Pinpoint the cell where the given text exists, returning its (x, y) midpoint coordinate. 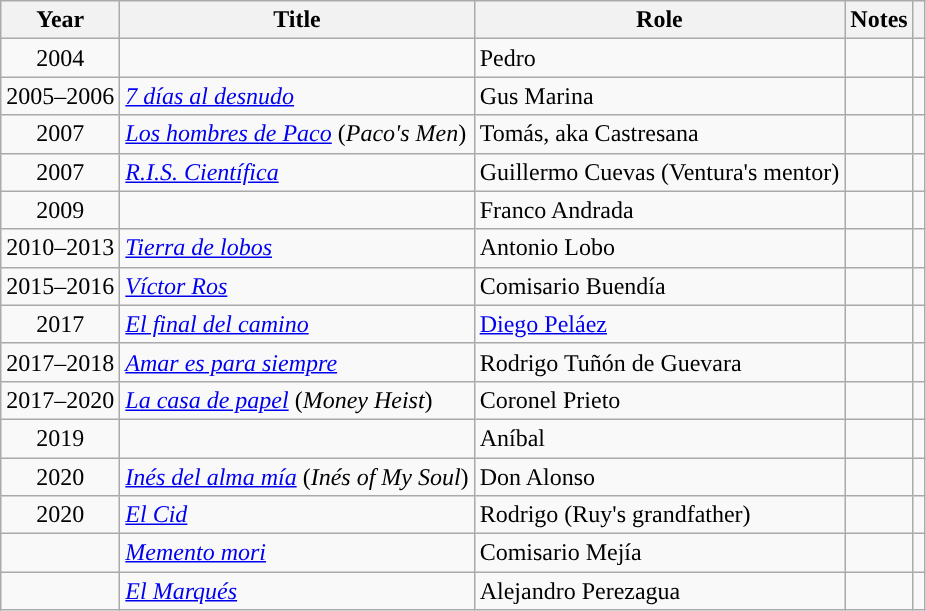
Tierra de lobos (297, 248)
2019 (60, 438)
Don Alonso (660, 477)
El Marqués (297, 591)
Alejandro Perezagua (660, 591)
La casa de papel (Money Heist) (297, 400)
Memento mori (297, 553)
R.I.S. Científica (297, 172)
2017–2018 (60, 362)
Amar es para siempre (297, 362)
2010–2013 (60, 248)
Diego Peláez (660, 324)
Guillermo Cuevas (Ventura's mentor) (660, 172)
2009 (60, 210)
2005–2006 (60, 96)
Franco Andrada (660, 210)
Year (60, 20)
Title (297, 20)
El final del camino (297, 324)
Comisario Mejía (660, 553)
El Cid (297, 515)
Inés del alma mía (Inés of My Soul) (297, 477)
Pedro (660, 58)
Rodrigo (Ruy's grandfather) (660, 515)
Gus Marina (660, 96)
2015–2016 (60, 286)
Aníbal (660, 438)
Rodrigo Tuñón de Guevara (660, 362)
Tomás, aka Castresana (660, 134)
7 días al desnudo (297, 96)
2017–2020 (60, 400)
Los hombres de Paco (Paco's Men) (297, 134)
2017 (60, 324)
2004 (60, 58)
Role (660, 20)
Víctor Ros (297, 286)
Coronel Prieto (660, 400)
Antonio Lobo (660, 248)
Comisario Buendía (660, 286)
Notes (879, 20)
